Detect which cell encompasses the target text, then output its (X, Y) center coordinate. 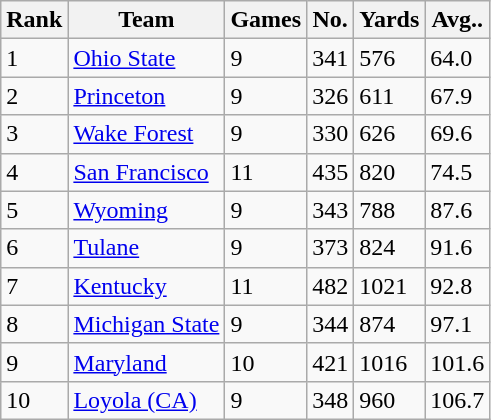
3 (34, 134)
373 (330, 248)
482 (330, 286)
Avg.. (458, 20)
5 (34, 210)
326 (330, 96)
788 (390, 210)
Team (146, 20)
330 (330, 134)
Loyola (CA) (146, 400)
343 (330, 210)
421 (330, 362)
341 (330, 58)
Tulane (146, 248)
960 (390, 400)
874 (390, 324)
Princeton (146, 96)
Kentucky (146, 286)
820 (390, 172)
No. (330, 20)
92.8 (458, 286)
626 (390, 134)
824 (390, 248)
1021 (390, 286)
1016 (390, 362)
Games (266, 20)
Maryland (146, 362)
Rank (34, 20)
Ohio State (146, 58)
4 (34, 172)
348 (330, 400)
Michigan State (146, 324)
64.0 (458, 58)
74.5 (458, 172)
69.6 (458, 134)
2 (34, 96)
87.6 (458, 210)
7 (34, 286)
Wake Forest (146, 134)
101.6 (458, 362)
344 (330, 324)
Yards (390, 20)
1 (34, 58)
97.1 (458, 324)
San Francisco (146, 172)
611 (390, 96)
576 (390, 58)
91.6 (458, 248)
Wyoming (146, 210)
6 (34, 248)
435 (330, 172)
106.7 (458, 400)
67.9 (458, 96)
8 (34, 324)
